For the text-containing cell, return its midpoint in [X, Y] coordinate format. 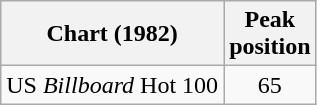
Chart (1982) [112, 34]
US Billboard Hot 100 [112, 85]
Peakposition [270, 34]
65 [270, 85]
